Return (x, y) of the center of cell containing provided text 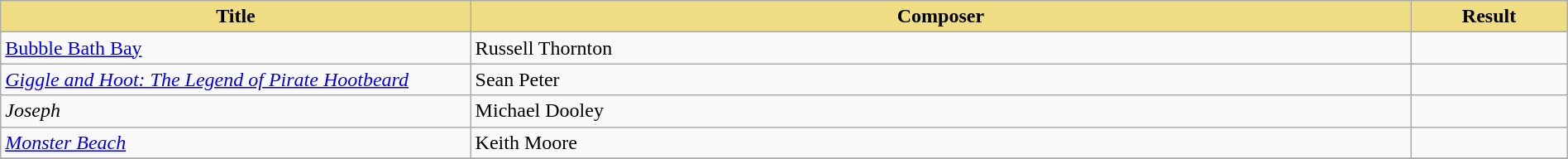
Michael Dooley (941, 111)
Composer (941, 17)
Sean Peter (941, 79)
Keith Moore (941, 142)
Bubble Bath Bay (236, 48)
Joseph (236, 111)
Giggle and Hoot: The Legend of Pirate Hootbeard (236, 79)
Monster Beach (236, 142)
Russell Thornton (941, 48)
Result (1489, 17)
Title (236, 17)
